Detect which cell encompasses the target text, then output its (x, y) center coordinate. 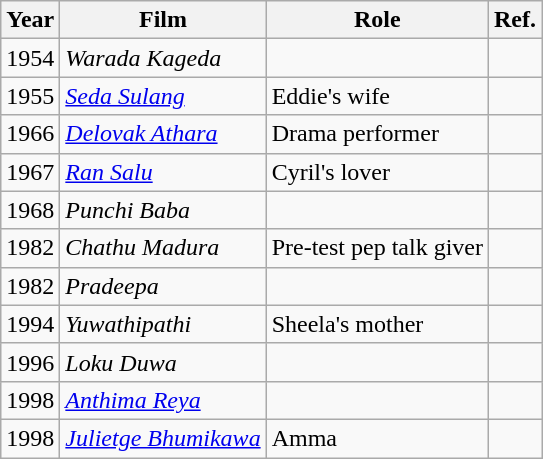
Warada Kageda (163, 58)
Film (163, 20)
Delovak Athara (163, 134)
1967 (30, 172)
Role (377, 20)
Amma (377, 438)
Sheela's mother (377, 324)
Loku Duwa (163, 362)
Eddie's wife (377, 96)
Pre-test pep talk giver (377, 248)
Year (30, 20)
1966 (30, 134)
Anthima Reya (163, 400)
1996 (30, 362)
Cyril's lover (377, 172)
Punchi Baba (163, 210)
1955 (30, 96)
Seda Sulang (163, 96)
Pradeepa (163, 286)
1954 (30, 58)
Julietge Bhumikawa (163, 438)
Chathu Madura (163, 248)
Drama performer (377, 134)
Ref. (514, 20)
1994 (30, 324)
Ran Salu (163, 172)
1968 (30, 210)
Yuwathipathi (163, 324)
